Pinpoint the cell where the given text exists, returning its (X, Y) midpoint coordinate. 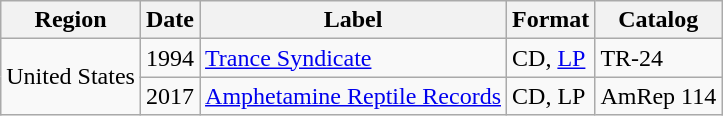
TR-24 (658, 58)
Region (71, 20)
AmRep 114 (658, 96)
Date (170, 20)
Amphetamine Reptile Records (354, 96)
Format (551, 20)
United States (71, 77)
2017 (170, 96)
1994 (170, 58)
Trance Syndicate (354, 58)
Catalog (658, 20)
Label (354, 20)
